Capture the cell that displays the provided text and extract its [x, y] central coordinate. 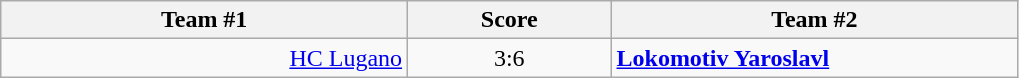
HC Lugano [204, 58]
Lokomotiv Yaroslavl [814, 58]
Score [510, 20]
Team #1 [204, 20]
3:6 [510, 58]
Team #2 [814, 20]
